Return the (X, Y) coordinate for the center point of the cell that contains the specified text.  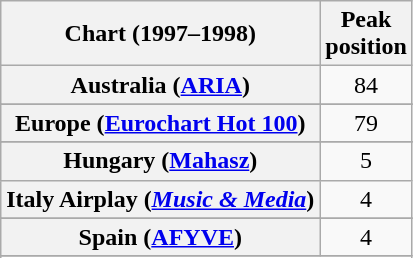
5 (366, 161)
Peakposition (366, 34)
Chart (1997–1998) (160, 34)
Australia (ARIA) (160, 85)
Italy Airplay (Music & Media) (160, 199)
Spain (AFYVE) (160, 237)
84 (366, 85)
79 (366, 123)
Europe (Eurochart Hot 100) (160, 123)
Hungary (Mahasz) (160, 161)
